Return (X, Y) of the center of cell containing provided text 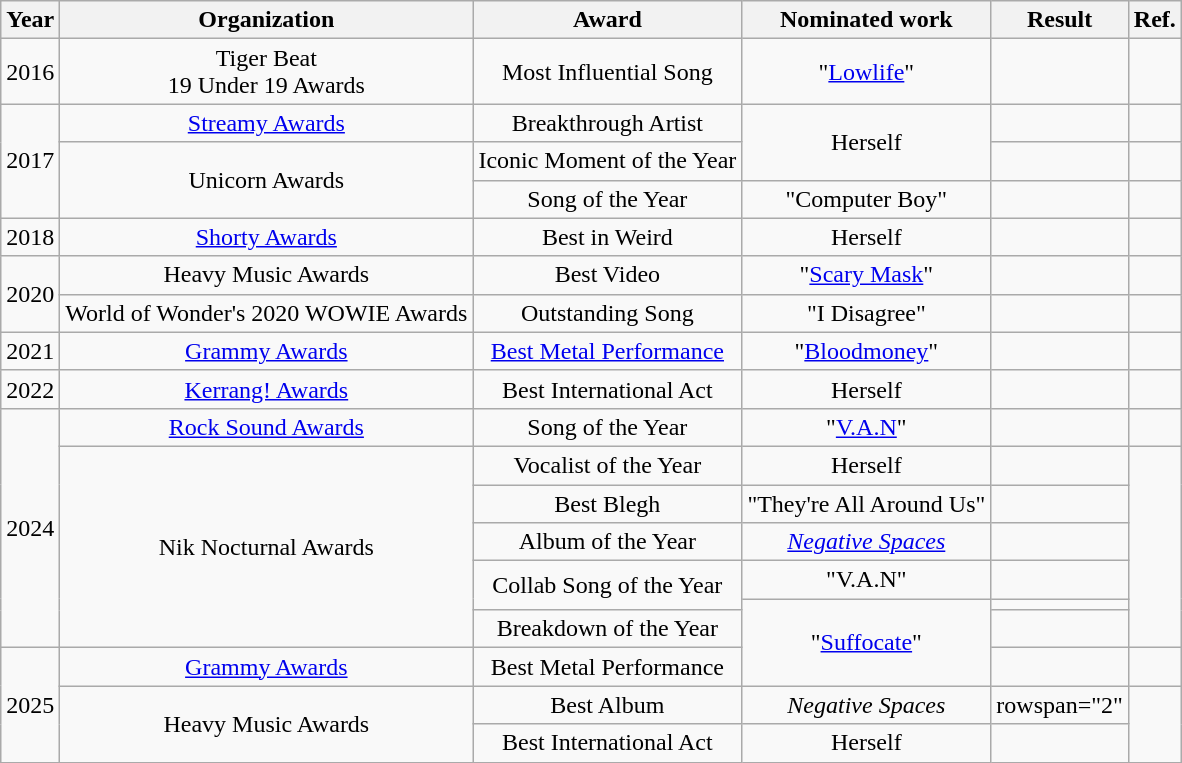
2025 (30, 705)
Outstanding Song (608, 313)
2017 (30, 161)
Nik Nocturnal Awards (266, 546)
Unicorn Awards (266, 180)
Streamy Awards (266, 123)
Tiger Beat19 Under 19 Awards (266, 72)
2020 (30, 294)
Result (1060, 20)
Nominated work (866, 20)
Best Album (608, 705)
2016 (30, 72)
"Suffocate" (866, 642)
"I Disagree" (866, 313)
2024 (30, 528)
Collab Song of the Year (608, 586)
Vocalist of the Year (608, 465)
Organization (266, 20)
rowspan="2" (1060, 705)
"Scary Mask" (866, 275)
"Lowlife" (866, 72)
Ref. (1154, 20)
Most Influential Song (608, 72)
"Computer Boy" (866, 199)
Shorty Awards (266, 237)
Best in Weird (608, 237)
World of Wonder's 2020 WOWIE Awards (266, 313)
Breakdown of the Year (608, 629)
"They're All Around Us" (866, 503)
2021 (30, 351)
Best Video (608, 275)
Best Blegh (608, 503)
2018 (30, 237)
Kerrang! Awards (266, 389)
Rock Sound Awards (266, 427)
Breakthrough Artist (608, 123)
Iconic Moment of the Year (608, 161)
Year (30, 20)
"Bloodmoney" (866, 351)
Album of the Year (608, 542)
2022 (30, 389)
Award (608, 20)
